Find where the given text appears and provide that cell's center as [x, y] coordinate. 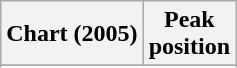
Peak position [189, 34]
Chart (2005) [72, 34]
